Provide the (x, y) coordinate of the cell's center where the given text is located.  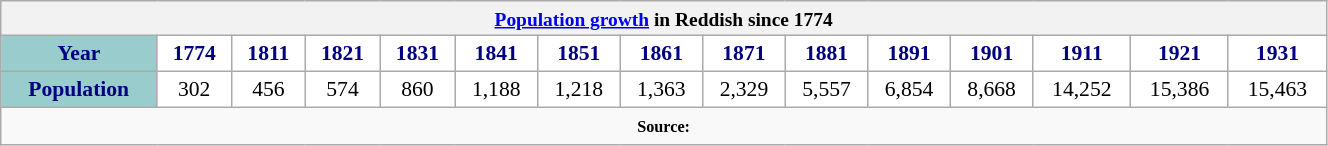
1891 (910, 54)
15,386 (1180, 90)
1811 (268, 54)
1,363 (662, 90)
1931 (1277, 54)
1841 (496, 54)
302 (194, 90)
1821 (342, 54)
15,463 (1277, 90)
1851 (578, 54)
456 (268, 90)
574 (342, 90)
Population (79, 90)
1871 (744, 54)
1774 (194, 54)
6,854 (910, 90)
1,188 (496, 90)
860 (418, 90)
1921 (1180, 54)
1911 (1082, 54)
Source: (664, 126)
8,668 (992, 90)
Year (79, 54)
14,252 (1082, 90)
1861 (662, 54)
1901 (992, 54)
2,329 (744, 90)
1,218 (578, 90)
5,557 (826, 90)
1831 (418, 54)
1881 (826, 54)
Population growth in Reddish since 1774 (664, 18)
